Pinpoint the cell where the given text exists, returning its (x, y) midpoint coordinate. 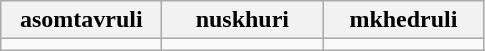
nuskhuri (242, 20)
asomtavruli (82, 20)
mkhedruli (404, 20)
